Search for the cell housing the specified text and yield its (x, y) center coordinate. 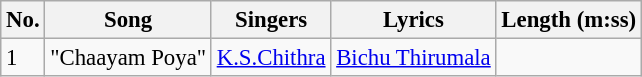
No. (23, 20)
"Chaayam Poya" (128, 58)
Length (m:ss) (568, 20)
Singers (270, 20)
K.S.Chithra (270, 58)
Bichu Thirumala (414, 58)
Song (128, 20)
1 (23, 58)
Lyrics (414, 20)
